Return (x, y) of the center of cell containing provided text 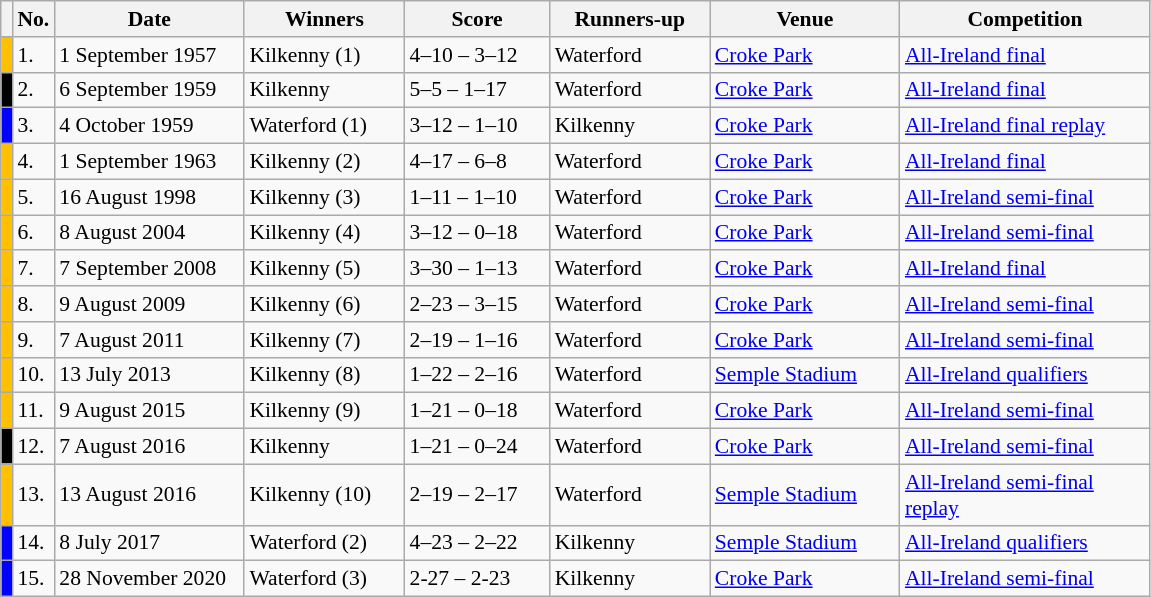
4–10 – 3–12 (478, 55)
1–11 – 1–10 (478, 197)
2. (33, 90)
Kilkenny (1) (324, 55)
Competition (1025, 19)
7 August 2011 (149, 340)
Kilkenny (8) (324, 375)
7 September 2008 (149, 269)
1–21 – 0–24 (478, 447)
7. (33, 269)
Venue (805, 19)
Kilkenny (10) (324, 494)
Score (478, 19)
2–23 – 3–15 (478, 304)
13 August 2016 (149, 494)
Kilkenny (7) (324, 340)
Kilkenny (3) (324, 197)
3–12 – 1–10 (478, 126)
All-Ireland final replay (1025, 126)
7 August 2016 (149, 447)
13. (33, 494)
28 November 2020 (149, 579)
2–19 – 1–16 (478, 340)
Waterford (2) (324, 543)
9. (33, 340)
All-Ireland semi-final replay (1025, 494)
3–30 – 1–13 (478, 269)
Kilkenny (4) (324, 233)
6. (33, 233)
13 July 2013 (149, 375)
Winners (324, 19)
1–22 – 2–16 (478, 375)
12. (33, 447)
Date (149, 19)
4–23 – 2–22 (478, 543)
3–12 – 0–18 (478, 233)
9 August 2015 (149, 411)
9 August 2009 (149, 304)
Kilkenny (6) (324, 304)
8 August 2004 (149, 233)
5–5 – 1–17 (478, 90)
16 August 1998 (149, 197)
2–19 – 2–17 (478, 494)
1 September 1963 (149, 162)
1 September 1957 (149, 55)
6 September 1959 (149, 90)
Runners-up (630, 19)
1. (33, 55)
Kilkenny (2) (324, 162)
15. (33, 579)
5. (33, 197)
4. (33, 162)
4–17 – 6–8 (478, 162)
8. (33, 304)
14. (33, 543)
4 October 1959 (149, 126)
Waterford (3) (324, 579)
10. (33, 375)
No. (33, 19)
Kilkenny (9) (324, 411)
11. (33, 411)
Waterford (1) (324, 126)
2-27 – 2-23 (478, 579)
1–21 – 0–18 (478, 411)
8 July 2017 (149, 543)
3. (33, 126)
Kilkenny (5) (324, 269)
